Search for the cell housing the specified text and yield its [x, y] center coordinate. 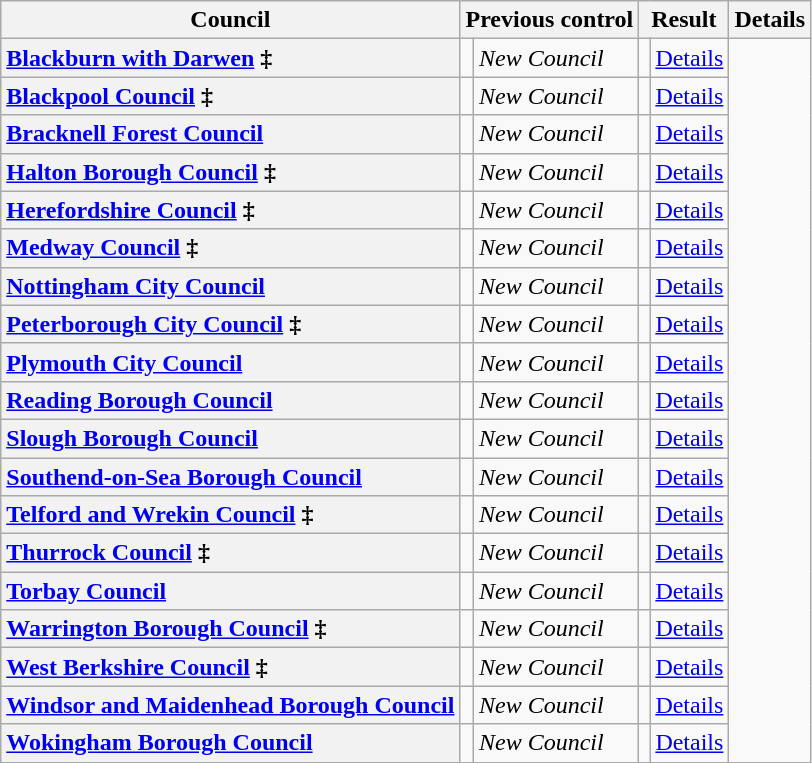
Reading Borough Council [230, 400]
Peterborough City Council ‡ [230, 324]
Warrington Borough Council ‡ [230, 629]
Halton Borough Council ‡ [230, 172]
Plymouth City Council [230, 362]
Thurrock Council ‡ [230, 553]
Result [684, 20]
Blackburn with Darwen ‡ [230, 58]
Bracknell Forest Council [230, 134]
Telford and Wrekin Council ‡ [230, 515]
Nottingham City Council [230, 286]
Wokingham Borough Council [230, 743]
Blackpool Council ‡ [230, 96]
Southend-on-Sea Borough Council [230, 477]
Council [230, 20]
West Berkshire Council ‡ [230, 667]
Slough Borough Council [230, 438]
Windsor and Maidenhead Borough Council [230, 705]
Medway Council ‡ [230, 248]
Torbay Council [230, 591]
Herefordshire Council ‡ [230, 210]
Previous control [550, 20]
